Find where the given text appears and provide that cell's center as [x, y] coordinate. 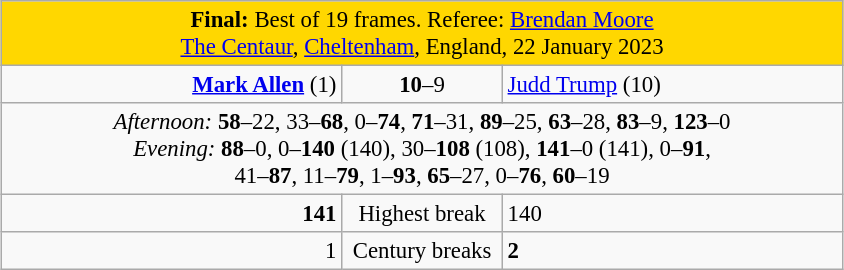
Century breaks [422, 251]
Mark Allen (1) [172, 85]
2 [672, 251]
Judd Trump (10) [672, 85]
Final: Best of 19 frames. Referee: Brendan Moore The Centaur, Cheltenham, England, 22 January 2023 [422, 34]
1 [172, 251]
141 [172, 214]
10–9 [422, 85]
Highest break [422, 214]
140 [672, 214]
